From the cell containing the given text, extract its center point as [x, y] coordinate. 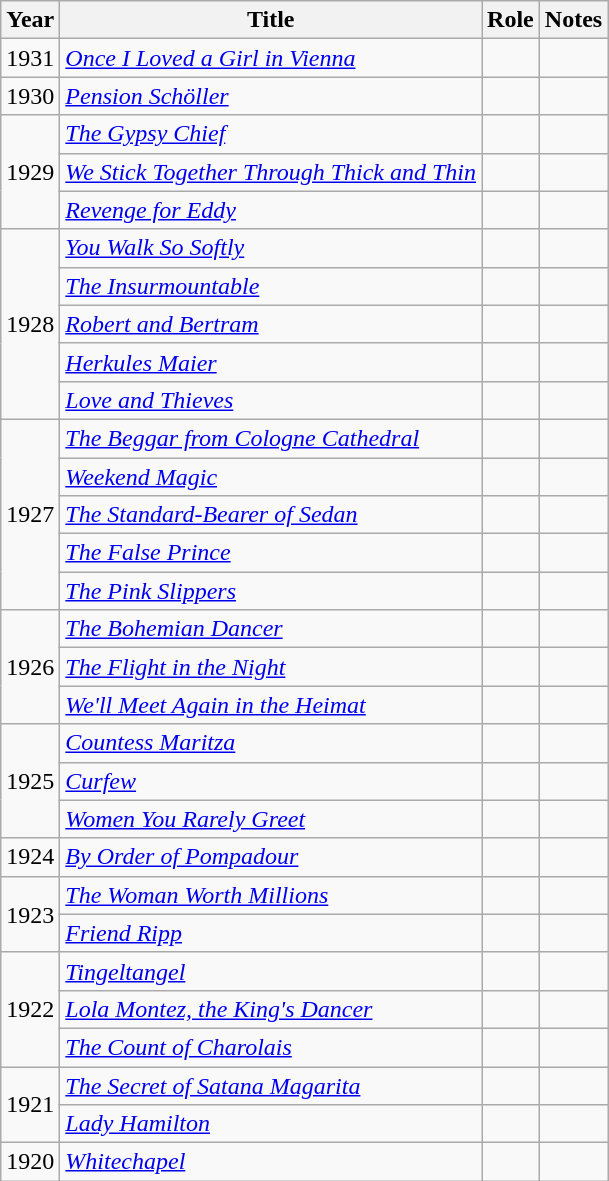
The Count of Charolais [271, 1047]
1922 [30, 1009]
1928 [30, 324]
Whitechapel [271, 1162]
By Order of Pompadour [271, 857]
We'll Meet Again in the Heimat [271, 705]
Curfew [271, 781]
1923 [30, 914]
The Bohemian Dancer [271, 629]
The Insurmountable [271, 286]
1921 [30, 1104]
You Walk So Softly [271, 248]
The False Prince [271, 553]
Robert and Bertram [271, 324]
The Pink Slippers [271, 591]
1931 [30, 58]
The Beggar from Cologne Cathedral [271, 438]
1926 [30, 667]
Revenge for Eddy [271, 210]
Lady Hamilton [271, 1124]
Role [511, 20]
The Secret of Satana Magarita [271, 1085]
Year [30, 20]
Pension Schöller [271, 96]
Title [271, 20]
Tingeltangel [271, 971]
1924 [30, 857]
The Gypsy Chief [271, 134]
Herkules Maier [271, 362]
Notes [573, 20]
Women You Rarely Greet [271, 819]
Love and Thieves [271, 400]
Lola Montez, the King's Dancer [271, 1009]
We Stick Together Through Thick and Thin [271, 172]
Friend Ripp [271, 933]
The Flight in the Night [271, 667]
1929 [30, 172]
Weekend Magic [271, 477]
The Standard-Bearer of Sedan [271, 515]
The Woman Worth Millions [271, 895]
1927 [30, 514]
Countess Maritza [271, 743]
1925 [30, 781]
1920 [30, 1162]
1930 [30, 96]
Once I Loved a Girl in Vienna [271, 58]
